Return the [x, y] coordinate for the center point of the cell that contains the specified text.  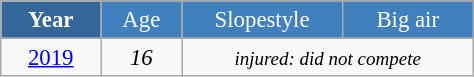
Big air [408, 20]
Year [51, 20]
Slopestyle [262, 20]
2019 [51, 58]
Age [142, 20]
injured: did not compete [328, 58]
16 [142, 58]
